Identify which cell holds the provided text, then report its [X, Y] central coordinate. 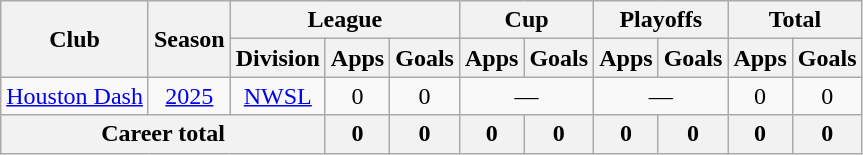
Playoffs [661, 20]
Club [75, 39]
2025 [189, 96]
Season [189, 39]
Cup [526, 20]
NWSL [278, 96]
Career total [164, 134]
League [344, 20]
Division [278, 58]
Houston Dash [75, 96]
Total [795, 20]
